Search for the cell housing the specified text and yield its (X, Y) center coordinate. 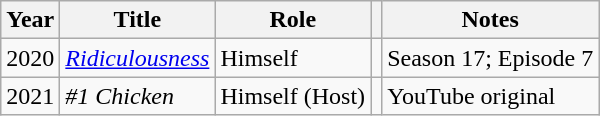
YouTube original (490, 96)
Himself (293, 58)
#1 Chicken (138, 96)
Notes (490, 20)
Season 17; Episode 7 (490, 58)
2021 (30, 96)
Year (30, 20)
Himself (Host) (293, 96)
Role (293, 20)
Ridiculousness (138, 58)
2020 (30, 58)
Title (138, 20)
